Pinpoint the cell where the given text exists, returning its (X, Y) midpoint coordinate. 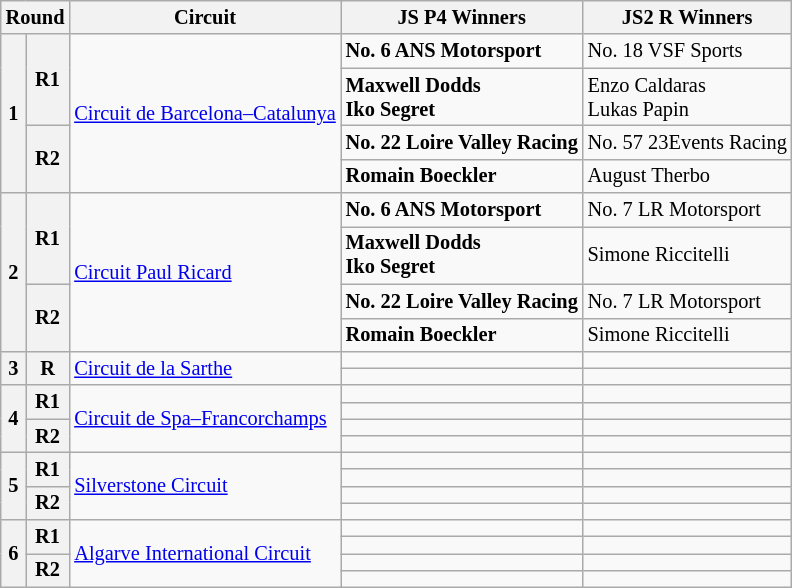
5 (14, 486)
Circuit de Barcelona–Catalunya (204, 114)
Circuit Paul Ricard (204, 272)
Circuit de la Sarthe (204, 368)
JS P4 Winners (462, 17)
No. 57 23Events Racing (688, 142)
Circuit de Spa–Francorchamps (204, 418)
R (48, 368)
Circuit (204, 17)
August Therbo (688, 176)
Algarve International Circuit (204, 554)
Enzo Caldaras Lukas Papin (688, 97)
4 (14, 418)
JS2 R Winners (688, 17)
6 (14, 554)
1 (14, 114)
Round (36, 17)
Silverstone Circuit (204, 486)
No. 18 VSF Sports (688, 51)
2 (14, 272)
3 (14, 368)
